From the cell containing the given text, extract its center point as [X, Y] coordinate. 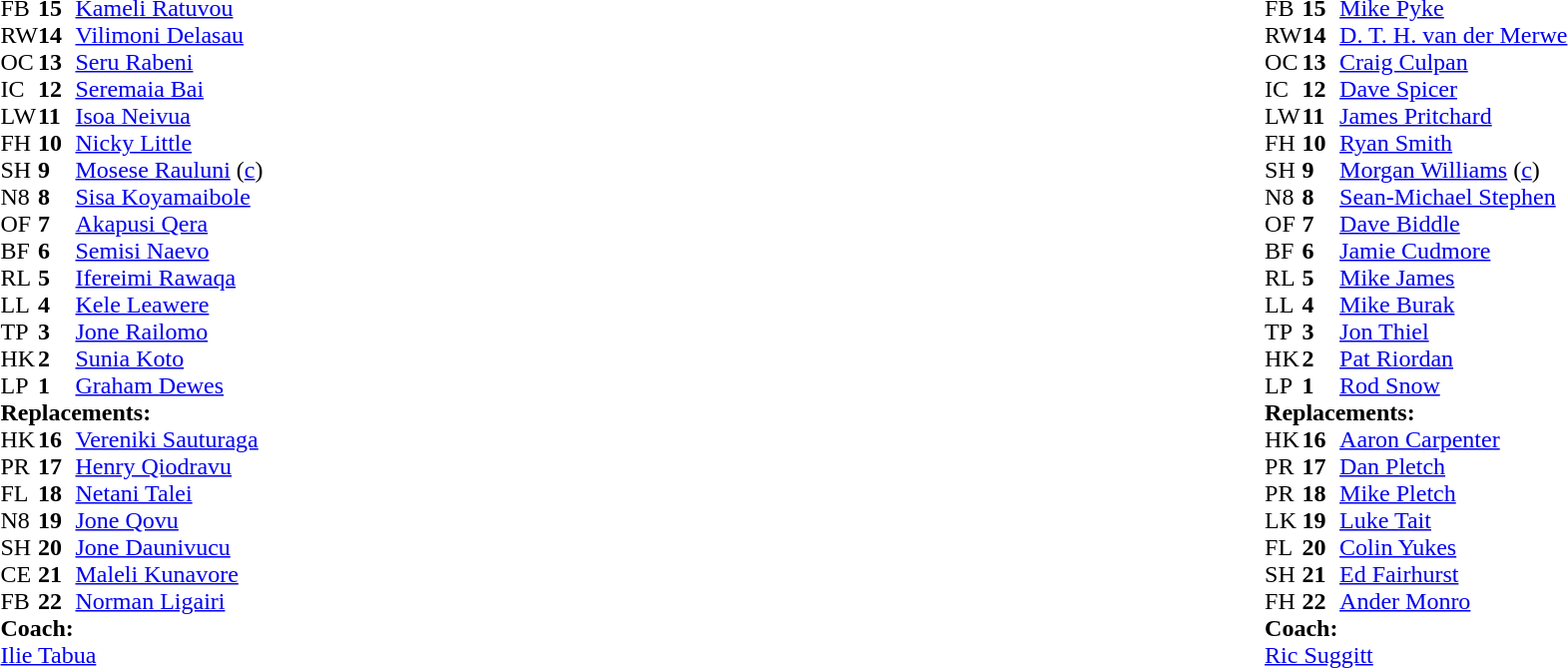
Vilimoni Delasau [170, 36]
Craig Culpan [1453, 62]
Ilie Tabua [132, 655]
Seru Rabeni [170, 62]
Vereniki Sauturaga [170, 439]
Graham Dewes [170, 385]
Semisi Naevo [170, 252]
Aaron Carpenter [1453, 439]
Ric Suggitt [1415, 655]
Jone Railomo [170, 332]
Mike James [1453, 278]
Dave Biddle [1453, 224]
Sunia Koto [170, 359]
Mike Burak [1453, 306]
Rod Snow [1453, 385]
CE [19, 575]
Pat Riordan [1453, 359]
Netani Talei [170, 493]
Jamie Cudmore [1453, 252]
LK [1284, 521]
Mosese Rauluni (c) [170, 170]
Jon Thiel [1453, 332]
Ander Monro [1453, 601]
Morgan Williams (c) [1453, 170]
Jone Daunivucu [170, 547]
Nicky Little [170, 144]
Colin Yukes [1453, 547]
Henry Qiodravu [170, 467]
Sisa Koyamaibole [170, 198]
Isoa Neivua [170, 116]
Dave Spicer [1453, 90]
Norman Ligairi [170, 601]
Akapusi Qera [170, 224]
Jone Qovu [170, 521]
Luke Tait [1453, 521]
Maleli Kunavore [170, 575]
Kele Leawere [170, 306]
Ifereimi Rawaqa [170, 278]
D. T. H. van der Merwe [1453, 36]
Seremaia Bai [170, 90]
Mike Pletch [1453, 493]
Ryan Smith [1453, 144]
Dan Pletch [1453, 467]
Ed Fairhurst [1453, 575]
Sean-Michael Stephen [1453, 198]
FB [19, 601]
James Pritchard [1453, 116]
